Return (X, Y) of the center of cell containing provided text 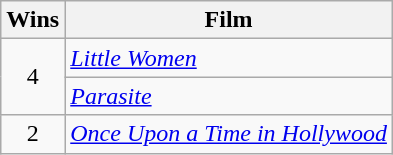
Wins (33, 20)
4 (33, 77)
Once Upon a Time in Hollywood (229, 134)
2 (33, 134)
Little Women (229, 58)
Parasite (229, 96)
Film (229, 20)
